From the cell containing the given text, extract its center point as (x, y) coordinate. 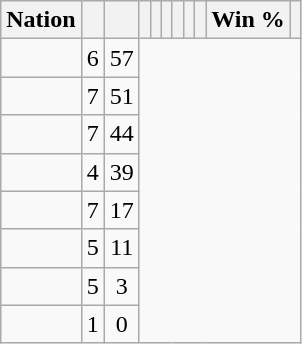
39 (122, 172)
Nation (41, 20)
51 (122, 96)
1 (92, 324)
6 (92, 58)
17 (122, 210)
44 (122, 134)
0 (122, 324)
Win % (248, 20)
3 (122, 286)
11 (122, 248)
57 (122, 58)
4 (92, 172)
